Output the [X, Y] coordinate of the center of the cell containing the given text.  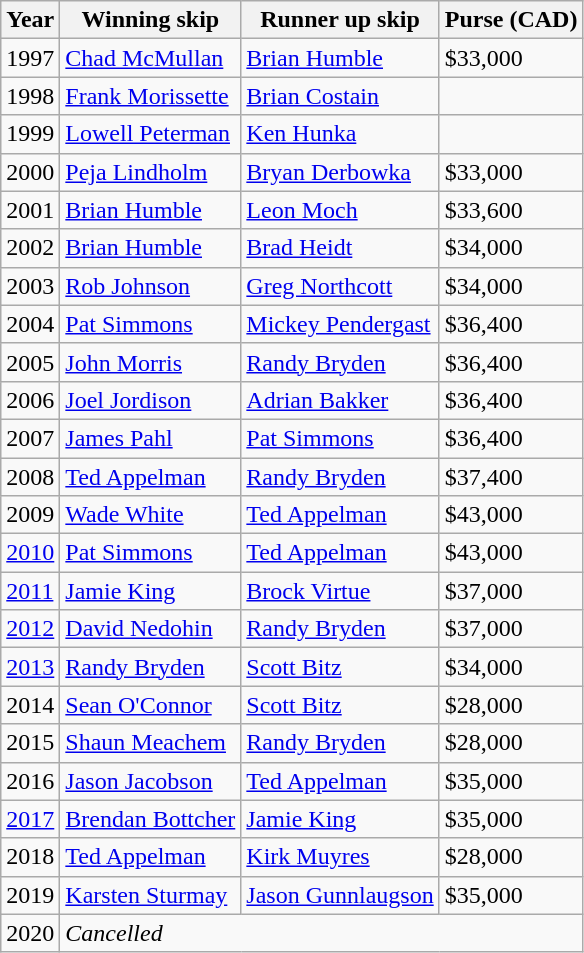
Brad Heidt [340, 248]
2000 [30, 172]
Lowell Peterman [150, 134]
Frank Morissette [150, 96]
Ken Hunka [340, 134]
Adrian Bakker [340, 400]
Wade White [150, 515]
2004 [30, 324]
1997 [30, 58]
Chad McMullan [150, 58]
Karsten Sturmay [150, 895]
2013 [30, 667]
2009 [30, 515]
2010 [30, 553]
$33,600 [511, 210]
John Morris [150, 362]
1998 [30, 96]
2014 [30, 705]
2018 [30, 857]
2017 [30, 819]
Kirk Muyres [340, 857]
Runner up skip [340, 20]
David Nedohin [150, 629]
Shaun Meachem [150, 743]
James Pahl [150, 438]
2002 [30, 248]
Jason Jacobson [150, 781]
2015 [30, 743]
2020 [30, 933]
Greg Northcott [340, 286]
Year [30, 20]
2007 [30, 438]
2011 [30, 591]
2005 [30, 362]
2012 [30, 629]
Jason Gunnlaugson [340, 895]
2003 [30, 286]
2008 [30, 477]
Cancelled [322, 933]
2016 [30, 781]
Brock Virtue [340, 591]
Joel Jordison [150, 400]
2006 [30, 400]
1999 [30, 134]
Mickey Pendergast [340, 324]
Sean O'Connor [150, 705]
$37,400 [511, 477]
Leon Moch [340, 210]
Rob Johnson [150, 286]
Purse (CAD) [511, 20]
Brian Costain [340, 96]
Winning skip [150, 20]
Bryan Derbowka [340, 172]
Brendan Bottcher [150, 819]
2001 [30, 210]
2019 [30, 895]
Peja Lindholm [150, 172]
